Search for the cell housing the specified text and yield its [X, Y] center coordinate. 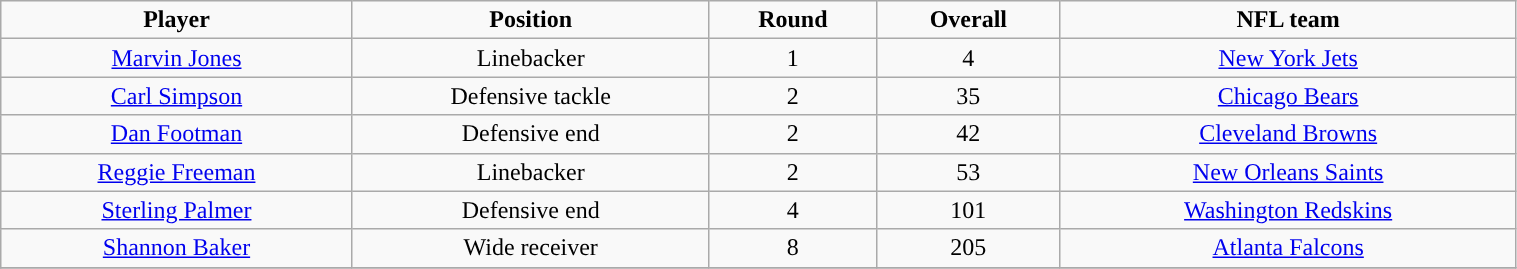
New Orleans Saints [1288, 172]
NFL team [1288, 20]
Round [792, 20]
Defensive tackle [530, 96]
1 [792, 58]
Chicago Bears [1288, 96]
101 [968, 210]
Reggie Freeman [176, 172]
8 [792, 248]
Overall [968, 20]
Position [530, 20]
53 [968, 172]
Shannon Baker [176, 248]
Carl Simpson [176, 96]
205 [968, 248]
35 [968, 96]
New York Jets [1288, 58]
Sterling Palmer [176, 210]
Player [176, 20]
Marvin Jones [176, 58]
42 [968, 134]
Wide receiver [530, 248]
Atlanta Falcons [1288, 248]
Cleveland Browns [1288, 134]
Washington Redskins [1288, 210]
Dan Footman [176, 134]
